Scan for the cell matching the given text and deliver its [X, Y] coordinate at center. 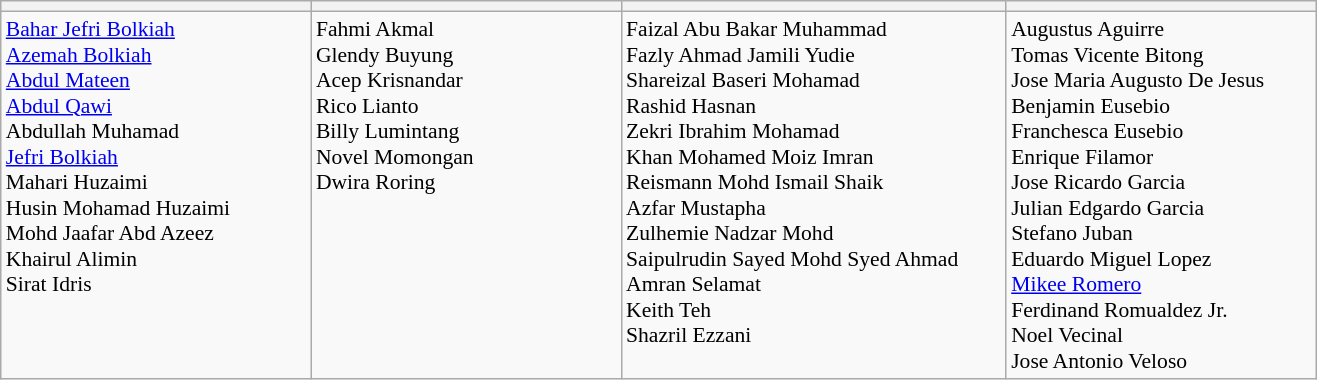
Fahmi AkmalGlendy BuyungAcep KrisnandarRico LiantoBilly LumintangNovel MomonganDwira Roring [466, 194]
